Pinpoint the cell where the given text exists, returning its (X, Y) midpoint coordinate. 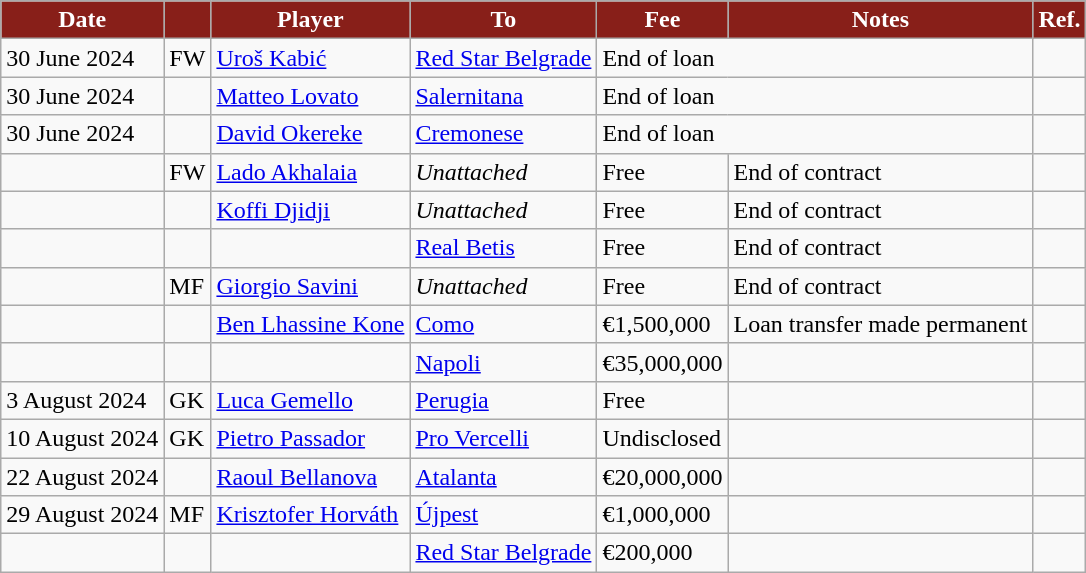
Cremonese (504, 134)
Como (504, 324)
Koffi Djidji (310, 210)
Atalanta (504, 477)
Matteo Lovato (310, 96)
10 August 2024 (82, 438)
Notes (880, 20)
Real Betis (504, 248)
€20,000,000 (662, 477)
€200,000 (662, 553)
Raoul Bellanova (310, 477)
Krisztofer Horváth (310, 515)
22 August 2024 (82, 477)
Ben Lhassine Kone (310, 324)
Salernitana (504, 96)
€1,000,000 (662, 515)
Date (82, 20)
Undisclosed (662, 438)
Giorgio Savini (310, 286)
Lado Akhalaia (310, 172)
Pro Vercelli (504, 438)
Uroš Kabić (310, 58)
Luca Gemello (310, 400)
To (504, 20)
Player (310, 20)
David Okereke (310, 134)
Újpest (504, 515)
3 August 2024 (82, 400)
Fee (662, 20)
Ref. (1060, 20)
Perugia (504, 400)
Napoli (504, 362)
€1,500,000 (662, 324)
Pietro Passador (310, 438)
Loan transfer made permanent (880, 324)
€35,000,000 (662, 362)
29 August 2024 (82, 515)
